Provide the [X, Y] coordinate of the cell's center where the given text is located.  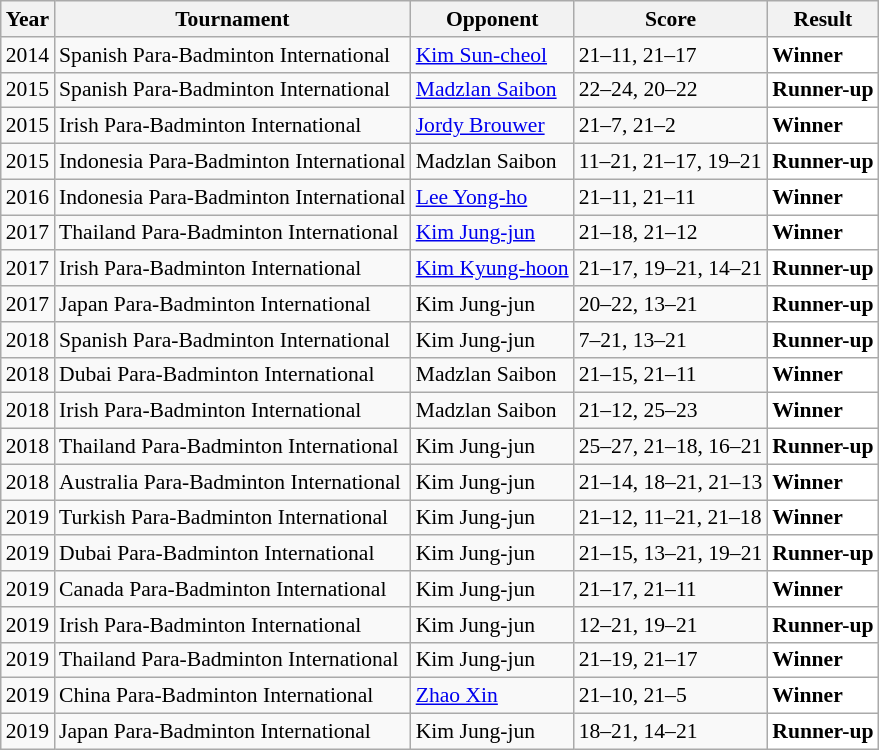
21–12, 25–23 [671, 411]
Kim Kyung-hoon [492, 269]
20–22, 13–21 [671, 304]
Zhao Xin [492, 696]
Lee Yong-ho [492, 197]
21–7, 21–2 [671, 126]
21–17, 19–21, 14–21 [671, 269]
22–24, 20–22 [671, 90]
21–11, 21–17 [671, 55]
18–21, 14–21 [671, 732]
21–15, 13–21, 19–21 [671, 554]
21–18, 21–12 [671, 233]
Canada Para-Badminton International [232, 589]
21–17, 21–11 [671, 589]
21–19, 21–17 [671, 660]
Score [671, 19]
12–21, 19–21 [671, 625]
2014 [28, 55]
11–21, 21–17, 19–21 [671, 162]
21–12, 11–21, 21–18 [671, 518]
Kim Sun-cheol [492, 55]
China Para-Badminton International [232, 696]
7–21, 13–21 [671, 340]
Jordy Brouwer [492, 126]
Opponent [492, 19]
2016 [28, 197]
Result [822, 19]
21–11, 21–11 [671, 197]
21–14, 18–21, 21–13 [671, 482]
25–27, 21–18, 16–21 [671, 447]
Year [28, 19]
Australia Para-Badminton International [232, 482]
Turkish Para-Badminton International [232, 518]
Tournament [232, 19]
21–15, 21–11 [671, 375]
21–10, 21–5 [671, 696]
